Capture the cell that displays the provided text and extract its [X, Y] central coordinate. 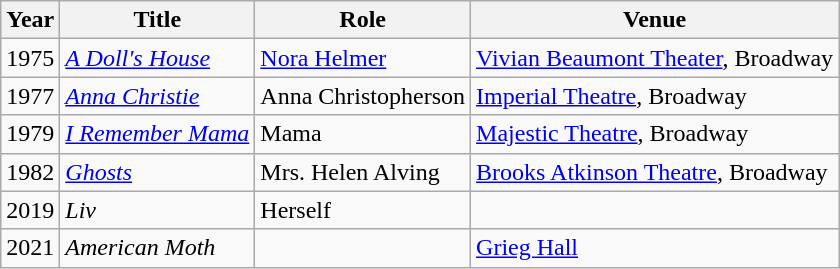
Venue [655, 20]
Brooks Atkinson Theatre, Broadway [655, 172]
Majestic Theatre, Broadway [655, 134]
Nora Helmer [363, 58]
Herself [363, 210]
1982 [30, 172]
Grieg Hall [655, 248]
American Moth [158, 248]
1975 [30, 58]
1979 [30, 134]
I Remember Mama [158, 134]
A Doll's House [158, 58]
Imperial Theatre, Broadway [655, 96]
2019 [30, 210]
Anna Christopherson [363, 96]
Liv [158, 210]
Anna Christie [158, 96]
2021 [30, 248]
Vivian Beaumont Theater, Broadway [655, 58]
Title [158, 20]
Year [30, 20]
Mrs. Helen Alving [363, 172]
Mama [363, 134]
Ghosts [158, 172]
Role [363, 20]
1977 [30, 96]
